Scan for the cell matching the given text and deliver its (X, Y) coordinate at center. 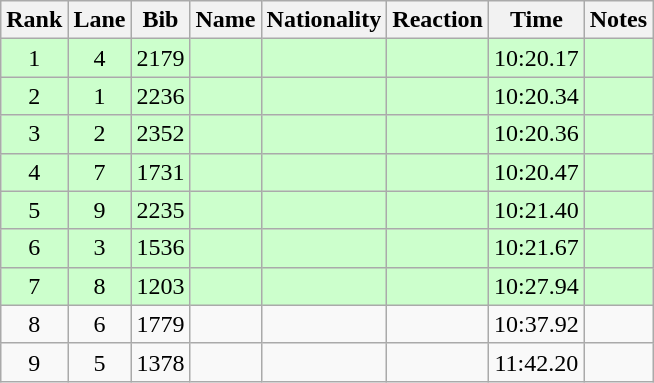
Name (226, 20)
2352 (160, 134)
Lane (100, 20)
1536 (160, 248)
1779 (160, 324)
Notes (618, 20)
10:21.40 (536, 210)
10:20.36 (536, 134)
Bib (160, 20)
1203 (160, 286)
10:20.47 (536, 172)
11:42.20 (536, 362)
10:21.67 (536, 248)
2236 (160, 96)
2235 (160, 210)
Nationality (324, 20)
2179 (160, 58)
1378 (160, 362)
10:27.94 (536, 286)
10:37.92 (536, 324)
Time (536, 20)
10:20.17 (536, 58)
Reaction (438, 20)
1731 (160, 172)
10:20.34 (536, 96)
Rank (34, 20)
